Return the [X, Y] coordinate for the center point of the cell that contains the specified text.  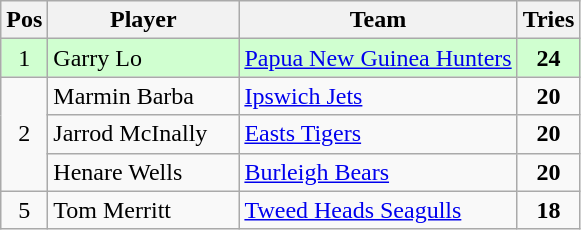
Marmin Barba [144, 96]
Papua New Guinea Hunters [378, 58]
5 [24, 210]
Garry Lo [144, 58]
Pos [24, 20]
2 [24, 134]
Burleigh Bears [378, 172]
Player [144, 20]
24 [548, 58]
Tweed Heads Seagulls [378, 210]
Jarrod McInally [144, 134]
Ipswich Jets [378, 96]
18 [548, 210]
Team [378, 20]
Tries [548, 20]
Henare Wells [144, 172]
1 [24, 58]
Easts Tigers [378, 134]
Tom Merritt [144, 210]
